From the cell containing the given text, extract its center point as [X, Y] coordinate. 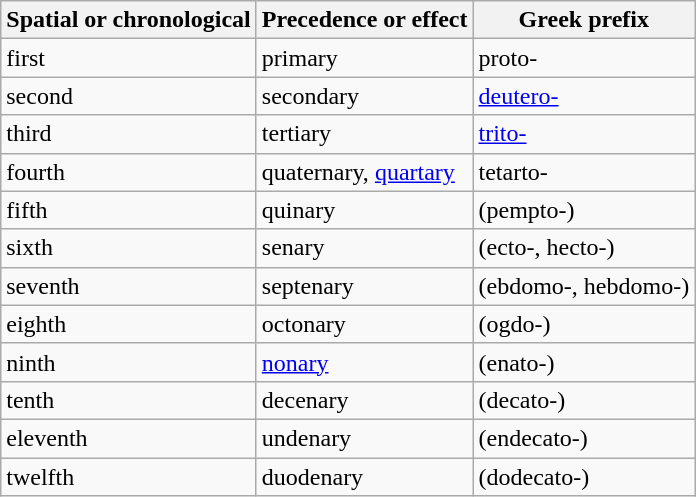
Greek prefix [584, 20]
(ebdomo-, hebdomo-) [584, 286]
primary [364, 58]
eleventh [129, 438]
twelfth [129, 477]
sixth [129, 248]
octonary [364, 324]
fourth [129, 172]
seventh [129, 286]
fifth [129, 210]
senary [364, 248]
quaternary, quartary [364, 172]
deutero- [584, 96]
(pempto-) [584, 210]
ninth [129, 362]
undenary [364, 438]
(decato-) [584, 400]
secondary [364, 96]
first [129, 58]
trito- [584, 134]
second [129, 96]
third [129, 134]
(ecto-, hecto-) [584, 248]
quinary [364, 210]
Spatial or chronological [129, 20]
Precedence or effect [364, 20]
duodenary [364, 477]
eighth [129, 324]
(ogdo-) [584, 324]
(dodecato-) [584, 477]
(enato-) [584, 362]
nonary [364, 362]
decenary [364, 400]
septenary [364, 286]
proto- [584, 58]
tetarto- [584, 172]
tertiary [364, 134]
tenth [129, 400]
(endecato-) [584, 438]
